Locate the cell with the specified text and output its [x, y] center coordinate. 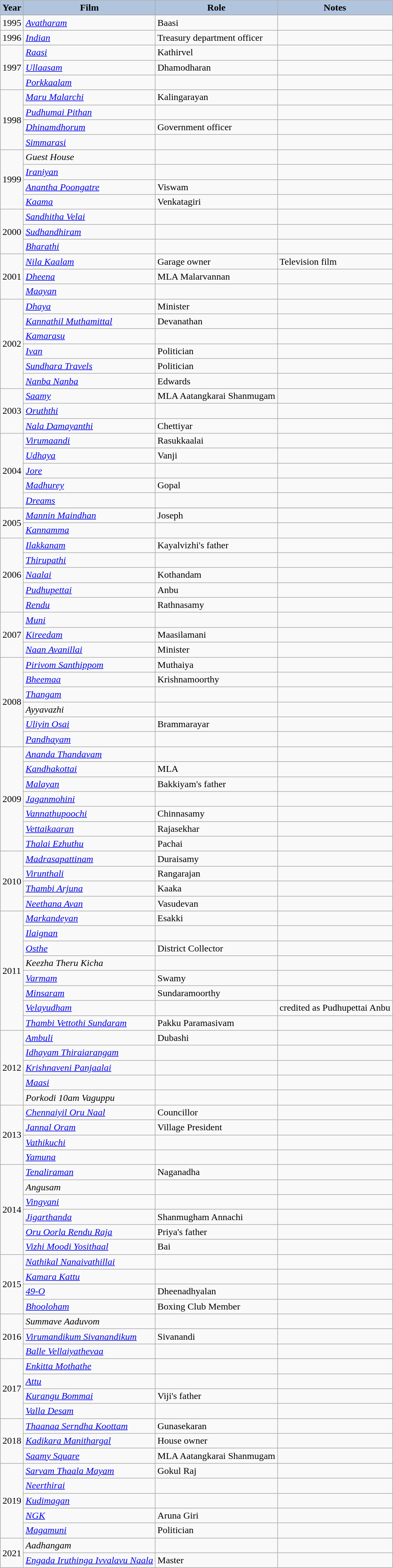
Nala Damayanthi [90, 426]
Kothandam [217, 575]
Kudimagan [90, 1501]
Jannal Oram [90, 1127]
Thalai Ezhuthu [90, 844]
Bhooloham [90, 1306]
2021 [12, 1553]
Sivanandi [217, 1336]
Sandhitha Velai [90, 217]
Ambuli [90, 1038]
Ilakkanam [90, 545]
Nila Kaalam [90, 262]
Porkkaalam [90, 82]
Oruththi [90, 411]
Indian [90, 38]
Kamarasu [90, 336]
2001 [12, 276]
Kadikara Manithargal [90, 1441]
Bai [217, 1247]
Gokul Raj [217, 1471]
Venkatagiri [217, 202]
Kalingarayan [217, 97]
Thangam [90, 695]
Ayyavazhi [90, 709]
MLA Malarvannan [217, 276]
Baasi [217, 23]
Kireedam [90, 635]
Udhaya [90, 456]
2006 [12, 575]
Avatharam [90, 23]
Vannathupoochi [90, 814]
Garage owner [217, 262]
credited as Pudhupettai Anbu [335, 1008]
Rasukkaalai [217, 441]
Chinnasamy [217, 814]
Rathnasamy [217, 605]
Swamy [217, 978]
Naalai [90, 575]
Boxing Club Member [217, 1306]
Ivan [90, 351]
Pandhayam [90, 739]
Viswam [217, 187]
Gunasekaran [217, 1426]
Joseph [217, 515]
Ilaignan [90, 933]
Tenaliraman [90, 1172]
2012 [12, 1068]
Markandeyan [90, 919]
Government officer [217, 127]
Jore [90, 471]
Balle Vellaiyathevaa [90, 1351]
2004 [12, 471]
2018 [12, 1441]
Yamuna [90, 1157]
Madrasapattinam [90, 859]
Porkodi 10am Vaguppu [90, 1097]
Master [217, 1560]
1998 [12, 120]
Iraniyan [90, 172]
Muni [90, 620]
Vathikuchi [90, 1142]
Summave Aaduvom [90, 1321]
2007 [12, 635]
Virumandikum Sivanandikum [90, 1336]
Chettiyar [217, 426]
Gopal [217, 486]
Bheemaa [90, 680]
2003 [12, 411]
Dhaya [90, 306]
Devanathan [217, 321]
MLA [217, 769]
Enkitta Mothathe [90, 1366]
Sudhandhiram [90, 232]
Sundhara Travels [90, 366]
Kaaka [217, 888]
Duraisamy [217, 859]
Chennaiyil Oru Naal [90, 1112]
House owner [217, 1441]
Thirupathi [90, 560]
Oru Oorla Rendu Raja [90, 1232]
Raasi [90, 53]
Notes [335, 8]
Kannathil Muthamittal [90, 321]
Edwards [217, 381]
Angusam [90, 1187]
Naan Avanillai [90, 649]
Pudhupettai [90, 590]
Role [217, 8]
Pudhumai Pithan [90, 112]
Rendu [90, 605]
Bakkiyam's father [217, 784]
Virumaandi [90, 441]
Dhinamdhorum [90, 127]
Dhamodharan [217, 67]
Thambi Arjuna [90, 888]
Valla Desam [90, 1411]
Kurangu Bommai [90, 1396]
Maru Malarchi [90, 97]
2013 [12, 1135]
Priya's father [217, 1232]
Kayalvizhi's father [217, 545]
Viji's father [217, 1396]
Mannin Maindhan [90, 515]
Osthe [90, 948]
Television film [335, 262]
Velayudham [90, 1008]
1997 [12, 67]
Guest House [90, 157]
Rangarajan [217, 873]
Virunthali [90, 873]
Krishnamoorthy [217, 680]
District Collector [217, 948]
2014 [12, 1210]
2017 [12, 1388]
Thaanaa Serndha Koottam [90, 1426]
Nathikal Nanaivathillai [90, 1262]
Sundaramoorthy [217, 993]
Malayan [90, 784]
Uliyin Osai [90, 724]
NGK [90, 1515]
Kamara Kattu [90, 1277]
2009 [12, 799]
Nanba Nanba [90, 381]
2000 [12, 232]
Shanmugham Annachi [217, 1217]
Naganadha [217, 1172]
Magamuni [90, 1530]
Kathirvel [217, 53]
Saamy [90, 396]
2015 [12, 1284]
Dreams [90, 500]
Pakku Paramasivam [217, 1023]
Rajasekhar [217, 829]
Pirivom Santhippom [90, 665]
Varmam [90, 978]
Vizhi Moodi Yosithaal [90, 1247]
Dheenadhyalan [217, 1292]
Jaganmohini [90, 799]
Jigarthanda [90, 1217]
Village President [217, 1127]
Attu [90, 1381]
Vettaikaaran [90, 829]
Ananda Thandavam [90, 754]
Aruna Giri [217, 1515]
Sarvam Thaala Mayam [90, 1471]
Minsaram [90, 993]
Maayan [90, 291]
Dheena [90, 276]
Pachai [217, 844]
Kandhakottai [90, 769]
Kannamma [90, 530]
Saamy Square [90, 1456]
1999 [12, 179]
Councillor [217, 1112]
Engada Iruthinga Ivvalavu Naala [90, 1560]
2019 [12, 1501]
Dubashi [217, 1038]
Keezha Theru Kicha [90, 963]
2010 [12, 881]
Treasury department officer [217, 38]
49-O [90, 1292]
2002 [12, 344]
Madhurey [90, 486]
Film [90, 8]
1995 [12, 23]
Neethana Avan [90, 903]
Anantha Poongatre [90, 187]
Maasi [90, 1082]
Simmarasi [90, 142]
2016 [12, 1336]
Idhayam Thiraiarangam [90, 1053]
Vasudevan [217, 903]
Krishnaveni Panjaalai [90, 1068]
Aadhangam [90, 1545]
Year [12, 8]
Ullaasam [90, 67]
Esakki [217, 919]
Brammarayar [217, 724]
Bharathi [90, 247]
Vanji [217, 456]
Maasilamani [217, 635]
Kaama [90, 202]
Vingyani [90, 1202]
Neerthirai [90, 1486]
Muthaiya [217, 665]
1996 [12, 38]
2011 [12, 971]
2008 [12, 702]
Thambi Vettothi Sundaram [90, 1023]
2005 [12, 523]
Anbu [217, 590]
